Find where the given text appears and provide that cell's center as [X, Y] coordinate. 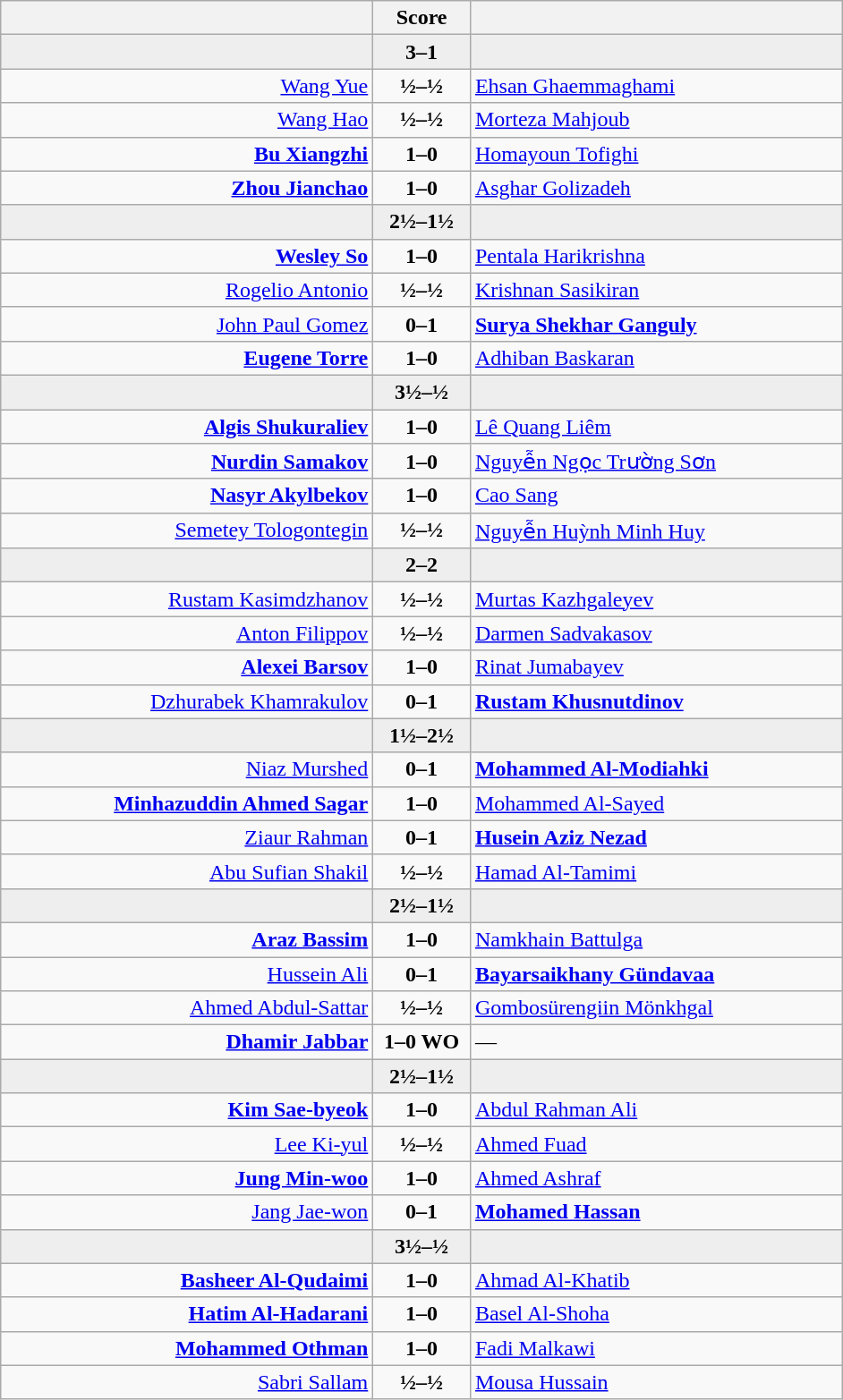
Pentala Harikrishna [656, 256]
Minhazuddin Ahmed Sagar [187, 803]
1½–2½ [422, 735]
Murtas Kazhgaleyev [656, 599]
Rustam Kasimdzhanov [187, 599]
Abu Sufian Shakil [187, 871]
Rogelio Antonio [187, 290]
Asghar Golizadeh [656, 188]
Bayarsaikhany Gündavaa [656, 974]
Surya Shekhar Ganguly [656, 324]
Hussein Ali [187, 974]
Lê Quang Liêm [656, 427]
Gombosürengiin Mönkhgal [656, 1008]
Algis Shukuraliev [187, 427]
Basel Al-Shoha [656, 1314]
Morteza Mahjoub [656, 120]
Abdul Rahman Ali [656, 1110]
Wang Hao [187, 120]
Ahmed Abdul-Sattar [187, 1008]
Niaz Murshed [187, 769]
Darmen Sadvakasov [656, 633]
Mohammed Al-Modiahki [656, 769]
Mohamed Hassan [656, 1212]
Nasyr Akylbekov [187, 496]
1–0 WO [422, 1042]
Wang Yue [187, 86]
Nguyễn Huỳnh Minh Huy [656, 530]
Nguyễn Ngọc Trường Sơn [656, 462]
Alexei Barsov [187, 667]
Dhamir Jabbar [187, 1042]
Husein Aziz Nezad [656, 837]
Mousa Hussain [656, 1382]
Semetey Tologontegin [187, 530]
Nurdin Samakov [187, 462]
Fadi Malkawi [656, 1348]
Dzhurabek Khamrakulov [187, 701]
Anton Filippov [187, 633]
Bu Xiangzhi [187, 154]
2–2 [422, 565]
Wesley So [187, 256]
Sabri Sallam [187, 1382]
Krishnan Sasikiran [656, 290]
Adhiban Baskaran [656, 358]
Jung Min-woo [187, 1178]
Ahmad Al-Khatib [656, 1280]
— [656, 1042]
Zhou Jianchao [187, 188]
Lee Ki-yul [187, 1144]
Basheer Al-Qudaimi [187, 1280]
Cao Sang [656, 496]
Ziaur Rahman [187, 837]
Araz Bassim [187, 939]
Score [422, 18]
Eugene Torre [187, 358]
Mohammed Al-Sayed [656, 803]
Rinat Jumabayev [656, 667]
Hatim Al-Hadarani [187, 1314]
Ahmed Fuad [656, 1144]
Rustam Khusnutdinov [656, 701]
3–1 [422, 52]
Namkhain Battulga [656, 939]
John Paul Gomez [187, 324]
Hamad Al-Tamimi [656, 871]
Ahmed Ashraf [656, 1178]
Homayoun Tofighi [656, 154]
Kim Sae-byeok [187, 1110]
Ehsan Ghaemmaghami [656, 86]
Jang Jae-won [187, 1212]
Mohammed Othman [187, 1348]
